Return the [X, Y] coordinate for the center point of the cell that contains the specified text.  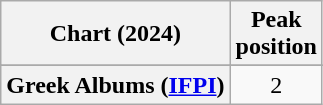
Peakposition [276, 34]
Chart (2024) [116, 34]
2 [276, 85]
Greek Albums (IFPI) [116, 85]
